From the cell containing the given text, extract its center point as [X, Y] coordinate. 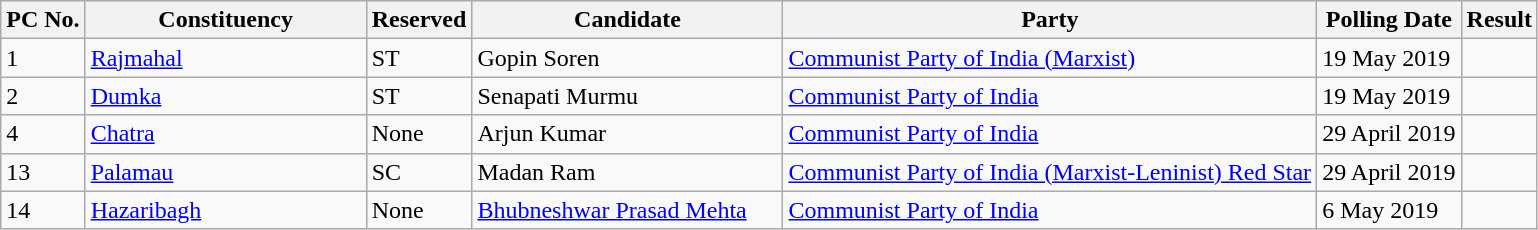
Hazaribagh [226, 210]
Senapati Murmu [628, 96]
4 [43, 134]
Candidate [628, 20]
Constituency [226, 20]
Gopin Soren [628, 58]
1 [43, 58]
Palamau [226, 172]
Polling Date [1389, 20]
Chatra [226, 134]
PC No. [43, 20]
Madan Ram [628, 172]
Communist Party of India (Marxist) [1050, 58]
6 May 2019 [1389, 210]
Dumka [226, 96]
2 [43, 96]
Bhubneshwar Prasad Mehta [628, 210]
Reserved [419, 20]
Rajmahal [226, 58]
SC [419, 172]
Communist Party of India (Marxist-Leninist) Red Star [1050, 172]
13 [43, 172]
14 [43, 210]
Party [1050, 20]
Result [1499, 20]
Arjun Kumar [628, 134]
